Output the (X, Y) coordinate of the center of the cell containing the given text.  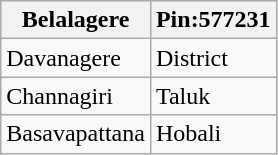
District (213, 58)
Channagiri (76, 96)
Belalagere (76, 20)
Davanagere (76, 58)
Basavapattana (76, 134)
Pin:577231 (213, 20)
Taluk (213, 96)
Hobali (213, 134)
